Provide the (x, y) coordinate of the cell's center where the given text is located.  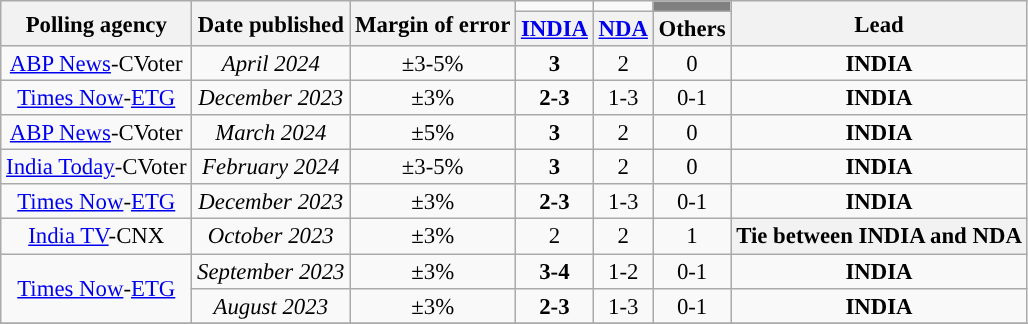
Others (692, 30)
Margin of error (433, 24)
Date published (271, 24)
Polling agency (96, 24)
1 (692, 236)
NDA (623, 30)
August 2023 (271, 306)
February 2024 (271, 168)
March 2024 (271, 132)
October 2023 (271, 236)
India TV-CNX (96, 236)
3-4 (555, 272)
±5% (433, 132)
Lead (879, 24)
September 2023 (271, 272)
1-2 (623, 272)
India Today-CVoter (96, 168)
Tie between INDIA and NDA (879, 236)
April 2024 (271, 64)
